Return (X, Y) of the center of cell containing provided text 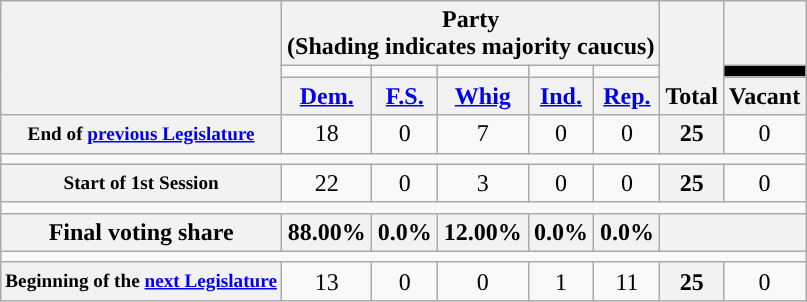
7 (483, 134)
Vacant (764, 96)
3 (483, 183)
Party (Shading indicates majority caucus) (471, 34)
11 (627, 281)
Dem. (327, 96)
Rep. (627, 96)
12.00% (483, 232)
18 (327, 134)
1 (561, 281)
Total (692, 58)
Whig (483, 96)
Final voting share (142, 232)
22 (327, 183)
13 (327, 281)
End of previous Legislature (142, 134)
F.S. (405, 96)
88.00% (327, 232)
Ind. (561, 96)
Beginning of the next Legislature (142, 281)
Start of 1st Session (142, 183)
